Provide the (X, Y) coordinate of the cell's center where the given text is located.  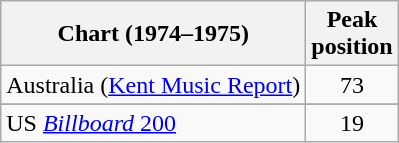
73 (352, 85)
US Billboard 200 (154, 123)
Australia (Kent Music Report) (154, 85)
19 (352, 123)
Chart (1974–1975) (154, 34)
Peakposition (352, 34)
